Identify which cell holds the provided text, then report its (x, y) central coordinate. 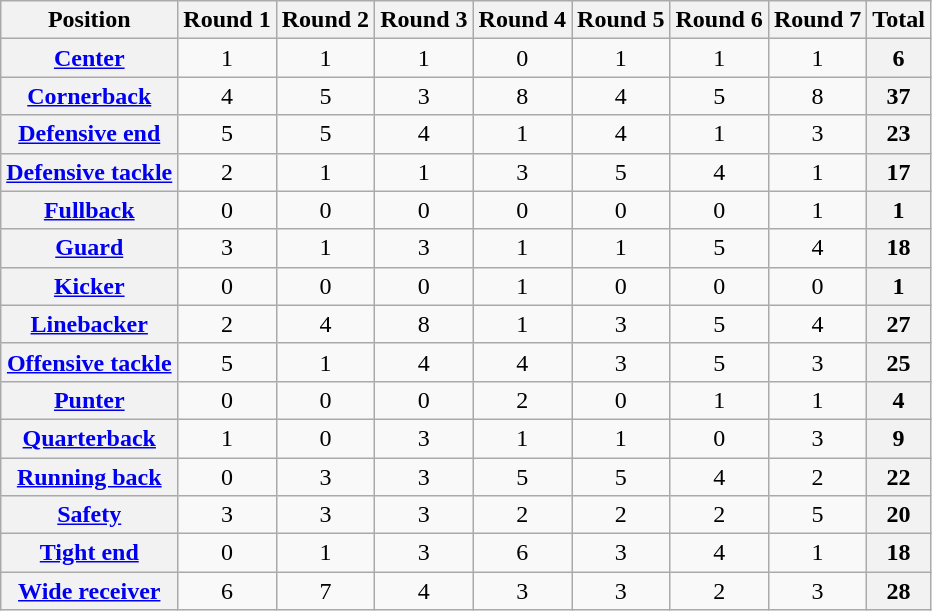
Cornerback (90, 96)
Position (90, 20)
Tight end (90, 553)
Kicker (90, 286)
Guard (90, 248)
20 (899, 515)
23 (899, 134)
Linebacker (90, 324)
27 (899, 324)
Round 2 (325, 20)
Center (90, 58)
Defensive end (90, 134)
Running back (90, 477)
9 (899, 438)
Total (899, 20)
Round 7 (817, 20)
Round 6 (719, 20)
Safety (90, 515)
Fullback (90, 210)
Round 5 (621, 20)
Round 1 (227, 20)
17 (899, 172)
Quarterback (90, 438)
7 (325, 591)
Punter (90, 400)
Round 3 (424, 20)
22 (899, 477)
Wide receiver (90, 591)
Round 4 (522, 20)
Offensive tackle (90, 362)
37 (899, 96)
25 (899, 362)
Defensive tackle (90, 172)
28 (899, 591)
